Identify which cell holds the provided text, then report its [X, Y] central coordinate. 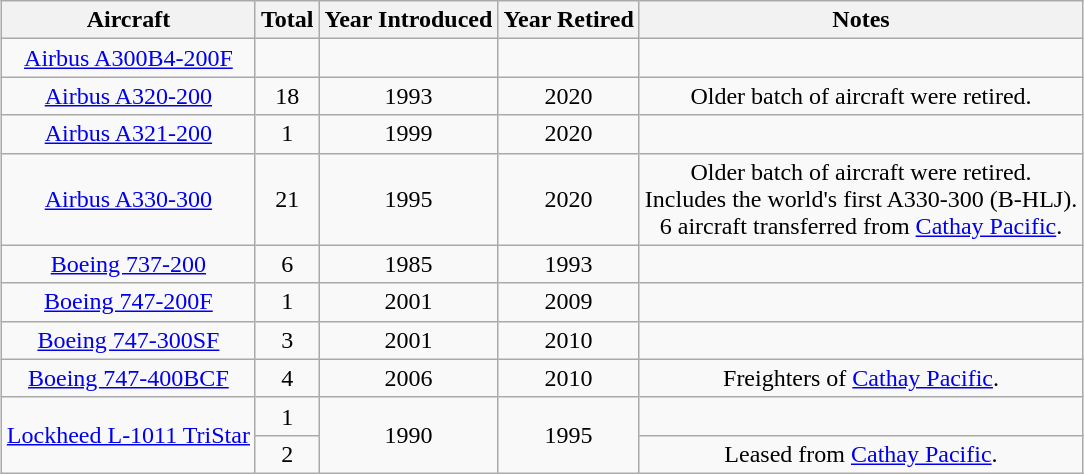
Total [287, 20]
4 [287, 378]
3 [287, 340]
Boeing 747-400BCF [128, 378]
Airbus A330-300 [128, 199]
Aircraft [128, 20]
Freighters of Cathay Pacific. [860, 378]
1999 [408, 134]
Leased from Cathay Pacific. [860, 454]
6 [287, 264]
Boeing 747-200F [128, 302]
Older batch of aircraft were retired. [860, 96]
Lockheed L-1011 TriStar [128, 435]
Boeing 737-200 [128, 264]
Older batch of aircraft were retired. Includes the world's first A330-300 (B-HLJ). 6 aircraft transferred from Cathay Pacific. [860, 199]
Boeing 747-300SF [128, 340]
Airbus A300B4-200F [128, 58]
Airbus A320-200 [128, 96]
18 [287, 96]
Airbus A321-200 [128, 134]
1985 [408, 264]
2 [287, 454]
2009 [568, 302]
21 [287, 199]
2006 [408, 378]
Year Retired [568, 20]
Year Introduced [408, 20]
Notes [860, 20]
1990 [408, 435]
